Locate the cell with the specified text and output its [X, Y] center coordinate. 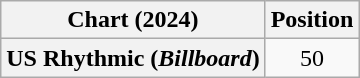
Position [312, 20]
US Rhythmic (Billboard) [133, 58]
Chart (2024) [133, 20]
50 [312, 58]
